Provide the (X, Y) coordinate of the cell's center where the given text is located.  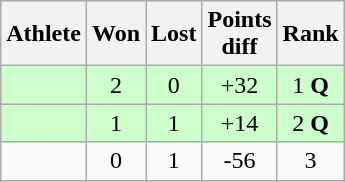
1 Q (310, 85)
+32 (240, 85)
Rank (310, 34)
Lost (174, 34)
Pointsdiff (240, 34)
2 Q (310, 123)
-56 (240, 161)
+14 (240, 123)
Won (116, 34)
3 (310, 161)
Athlete (44, 34)
2 (116, 85)
